Identify which cell holds the provided text, then report its [X, Y] central coordinate. 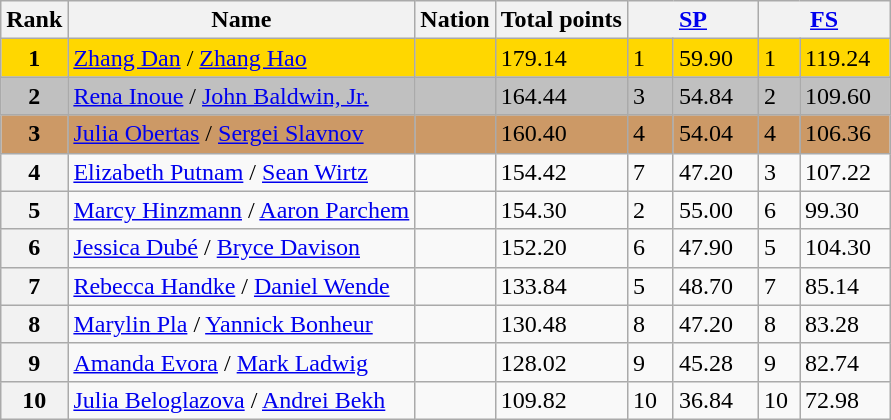
45.28 [716, 362]
Amanda Evora / Mark Ladwig [242, 362]
Marcy Hinzmann / Aaron Parchem [242, 210]
47.90 [716, 248]
Total points [561, 20]
109.60 [845, 96]
Jessica Dubé / Bryce Davison [242, 248]
Nation [455, 20]
99.30 [845, 210]
72.98 [845, 400]
Rebecca Handke / Daniel Wende [242, 286]
Name [242, 20]
Rank [34, 20]
128.02 [561, 362]
82.74 [845, 362]
Julia Beloglazova / Andrei Bekh [242, 400]
164.44 [561, 96]
54.84 [716, 96]
83.28 [845, 324]
Zhang Dan / Zhang Hao [242, 58]
160.40 [561, 134]
59.90 [716, 58]
Elizabeth Putnam / Sean Wirtz [242, 172]
106.36 [845, 134]
152.20 [561, 248]
104.30 [845, 248]
154.30 [561, 210]
154.42 [561, 172]
179.14 [561, 58]
36.84 [716, 400]
109.82 [561, 400]
130.48 [561, 324]
55.00 [716, 210]
48.70 [716, 286]
Julia Obertas / Sergei Slavnov [242, 134]
107.22 [845, 172]
Rena Inoue / John Baldwin, Jr. [242, 96]
54.04 [716, 134]
FS [824, 20]
85.14 [845, 286]
119.24 [845, 58]
SP [692, 20]
Marylin Pla / Yannick Bonheur [242, 324]
133.84 [561, 286]
